For the text-containing cell, return its midpoint in (X, Y) coordinate format. 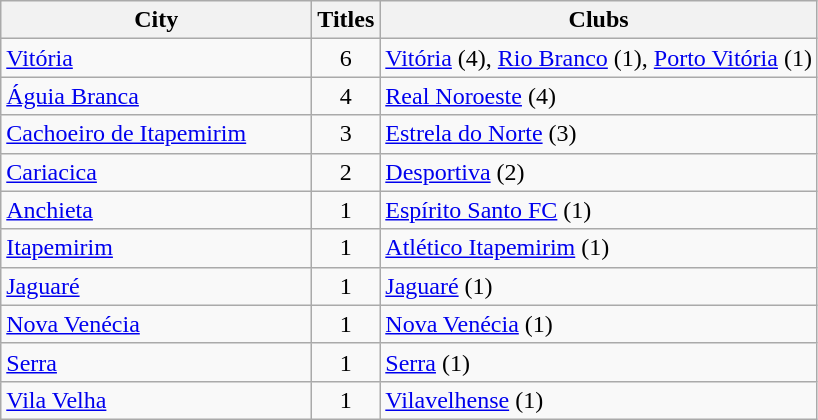
Real Noroeste (4) (599, 96)
Cachoeiro de Itapemirim (156, 134)
6 (346, 58)
Desportiva (2) (599, 172)
Vitória (156, 58)
Cariacica (156, 172)
Vilavelhense (1) (599, 400)
Atlético Itapemirim (1) (599, 248)
Águia Branca (156, 96)
Jaguaré (156, 286)
Serra (156, 362)
Espírito Santo FC (1) (599, 210)
Nova Venécia (156, 324)
Serra (1) (599, 362)
Titles (346, 20)
3 (346, 134)
2 (346, 172)
Anchieta (156, 210)
Estrela do Norte (3) (599, 134)
Itapemirim (156, 248)
4 (346, 96)
Vitória (4), Rio Branco (1), Porto Vitória (1) (599, 58)
Clubs (599, 20)
City (156, 20)
Nova Venécia (1) (599, 324)
Vila Velha (156, 400)
Jaguaré (1) (599, 286)
